Output the (x, y) coordinate of the center of the cell containing the given text.  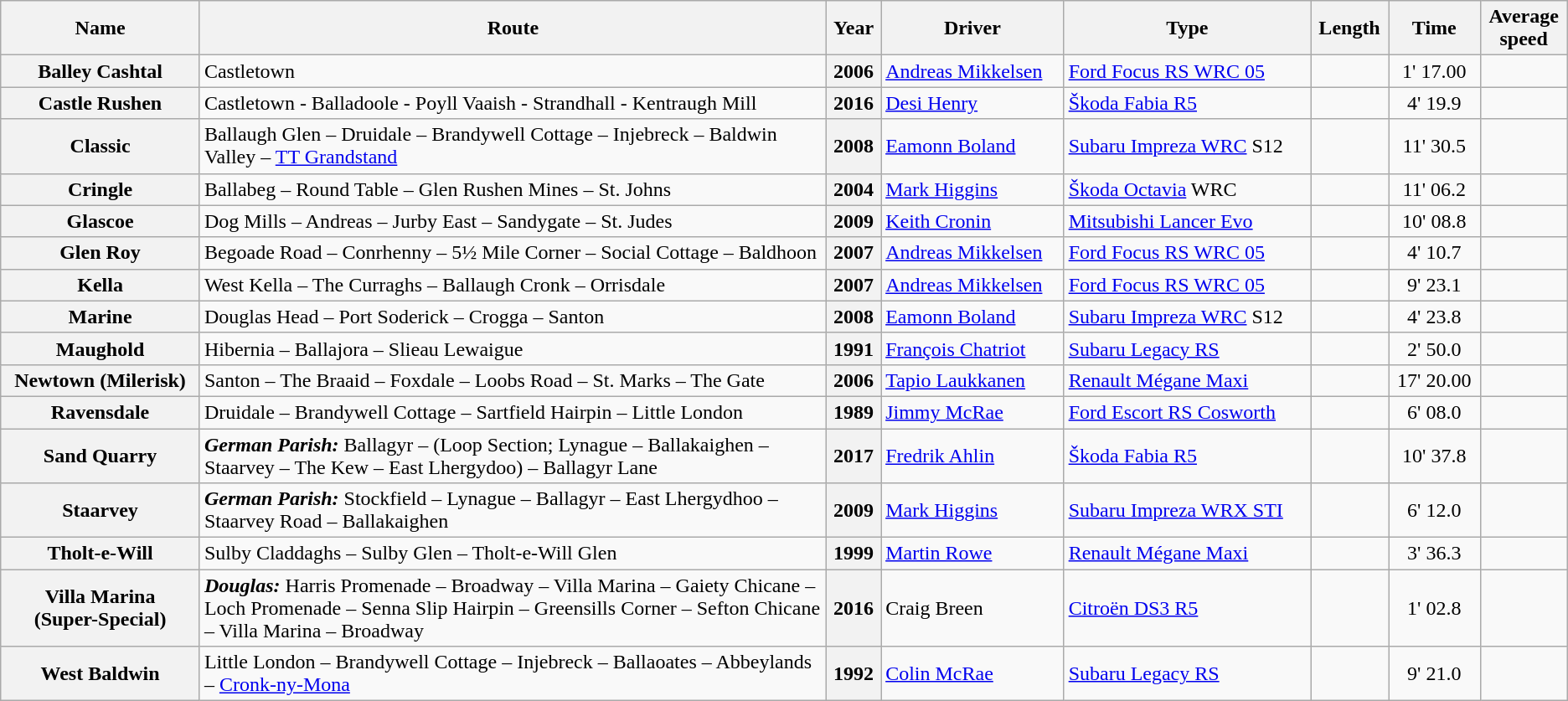
Subaru Impreza WRX STI (1187, 511)
Colin McRae (973, 673)
Villa Marina (Super-Special) (101, 608)
Mitsubishi Lancer Evo (1187, 221)
11' 06.2 (1435, 189)
6' 08.0 (1435, 412)
1991 (854, 348)
Maughold (101, 348)
Sand Quarry (101, 456)
Length (1350, 28)
Kella (101, 285)
17' 20.00 (1435, 380)
Route (513, 28)
10' 37.8 (1435, 456)
Dog Mills – Andreas – Jurby East – Sandygate – St. Judes (513, 221)
Cringle (101, 189)
German Parish: Stockfield – Lynague – Ballagyr – East Lhergydhoo – Staarvey Road – Ballakaighen (513, 511)
Škoda Octavia WRC (1187, 189)
2' 50.0 (1435, 348)
Name (101, 28)
Desi Henry (973, 103)
Driver (973, 28)
Druidale – Brandywell Cottage – Sartfield Hairpin – Little London (513, 412)
Type (1187, 28)
Marine (101, 317)
Time (1435, 28)
Keith Cronin (973, 221)
10' 08.8 (1435, 221)
Glen Roy (101, 253)
9' 21.0 (1435, 673)
Ballabeg – Round Table – Glen Rushen Mines – St. Johns (513, 189)
2004 (854, 189)
1999 (854, 554)
West Baldwin (101, 673)
Castletown (513, 71)
Little London – Brandywell Cottage – Injebreck – Ballaoates – Abbeylands – Cronk-ny-Mona (513, 673)
Averagespeed (1524, 28)
Citroën DS3 R5 (1187, 608)
Tapio Laukkanen (973, 380)
Fredrik Ahlin (973, 456)
1' 17.00 (1435, 71)
9' 23.1 (1435, 285)
6' 12.0 (1435, 511)
Glascoe (101, 221)
4' 19.9 (1435, 103)
Ravensdale (101, 412)
Ford Escort RS Cosworth (1187, 412)
Tholt-e-Will (101, 554)
Sulby Claddaghs – Sulby Glen – Tholt-e-Will Glen (513, 554)
Hibernia – Ballajora – Slieau Lewaigue (513, 348)
West Kella – The Curraghs – Ballaugh Cronk – Orrisdale (513, 285)
Begoade Road – Conrhenny – 5½ Mile Corner – Social Cottage – Baldhoon (513, 253)
Balley Cashtal (101, 71)
Castle Rushen (101, 103)
Douglas Head – Port Soderick – Crogga – Santon (513, 317)
Classic (101, 146)
1989 (854, 412)
4' 10.7 (1435, 253)
1992 (854, 673)
3' 36.3 (1435, 554)
Newtown (Milerisk) (101, 380)
François Chatriot (973, 348)
1' 02.8 (1435, 608)
Martin Rowe (973, 554)
Year (854, 28)
Jimmy McRae (973, 412)
Staarvey (101, 511)
German Parish: Ballagyr – (Loop Section; Lynague – Ballakaighen – Staarvey – The Kew – East Lhergydoo) – Ballagyr Lane (513, 456)
Santon – The Braaid – Foxdale – Loobs Road – St. Marks – The Gate (513, 380)
Castletown - Balladoole - Poyll Vaaish - Strandhall - Kentraugh Mill (513, 103)
Ballaugh Glen – Druidale – Brandywell Cottage – Injebreck – Baldwin Valley – TT Grandstand (513, 146)
2017 (854, 456)
Craig Breen (973, 608)
11' 30.5 (1435, 146)
4' 23.8 (1435, 317)
